Detect which cell encompasses the target text, then output its [X, Y] center coordinate. 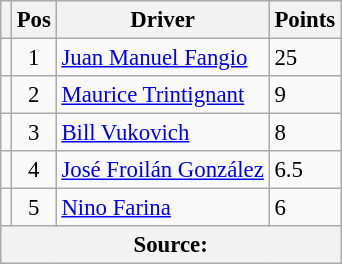
Points [304, 20]
25 [304, 58]
3 [34, 133]
Source: [171, 245]
Bill Vukovich [162, 133]
9 [304, 95]
2 [34, 95]
Nino Farina [162, 208]
8 [304, 133]
5 [34, 208]
6.5 [304, 170]
1 [34, 58]
Driver [162, 20]
6 [304, 208]
4 [34, 170]
Pos [34, 20]
Maurice Trintignant [162, 95]
Juan Manuel Fangio [162, 58]
José Froilán González [162, 170]
